Output the [x, y] coordinate of the center of the cell containing the given text.  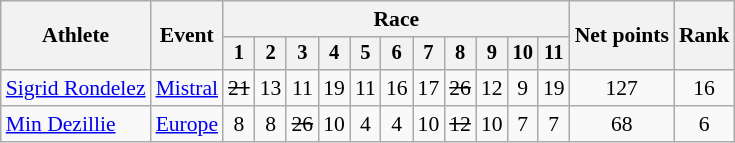
17 [429, 88]
127 [622, 88]
Mistral [187, 88]
Net points [622, 36]
68 [622, 124]
1 [239, 54]
21 [239, 88]
2 [271, 54]
Rank [704, 36]
Event [187, 36]
Sigrid Rondelez [76, 88]
Athlete [76, 36]
5 [366, 54]
13 [271, 88]
3 [302, 54]
Race [396, 19]
Min Dezillie [76, 124]
Europe [187, 124]
